Detect which cell encompasses the target text, then output its [X, Y] center coordinate. 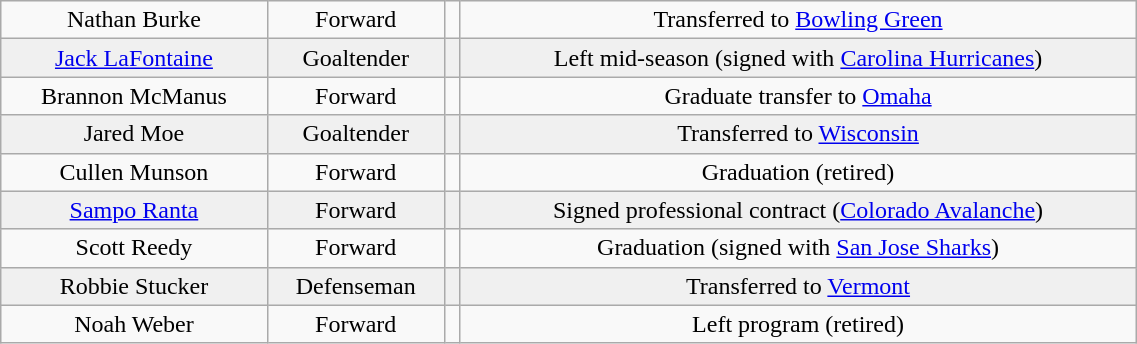
Graduation (signed with San Jose Sharks) [798, 248]
Transferred to Vermont [798, 286]
Cullen Munson [134, 172]
Signed professional contract (Colorado Avalanche) [798, 210]
Robbie Stucker [134, 286]
Scott Reedy [134, 248]
Graduation (retired) [798, 172]
Defenseman [356, 286]
Transferred to Wisconsin [798, 134]
Brannon McManus [134, 96]
Jack LaFontaine [134, 58]
Noah Weber [134, 324]
Jared Moe [134, 134]
Sampo Ranta [134, 210]
Graduate transfer to Omaha [798, 96]
Left mid-season (signed with Carolina Hurricanes) [798, 58]
Transferred to Bowling Green [798, 20]
Left program (retired) [798, 324]
Nathan Burke [134, 20]
